Return the (X, Y) coordinate for the center point of the cell that contains the specified text.  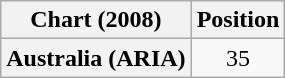
Chart (2008) (96, 20)
Australia (ARIA) (96, 58)
Position (238, 20)
35 (238, 58)
